Extract the (x, y) coordinate from the center of the cell holding the provided text.  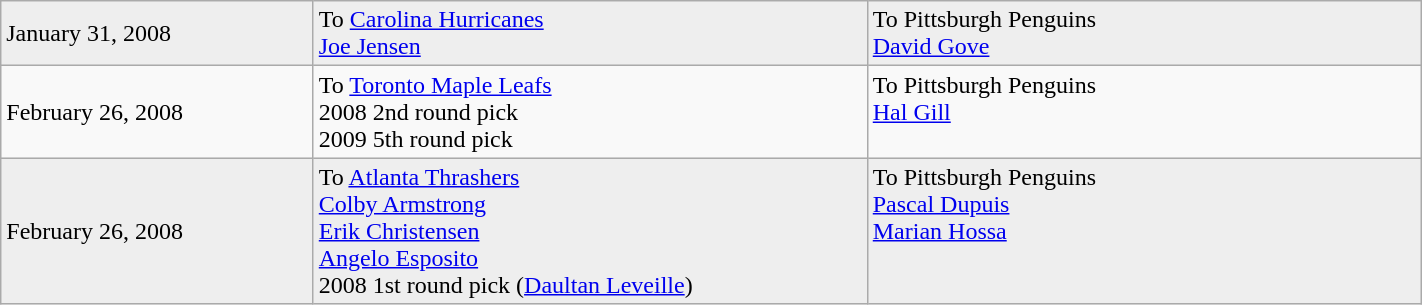
To Pittsburgh PenguinsDavid Gove (1144, 34)
To Pittsburgh PenguinsHal Gill (1144, 112)
January 31, 2008 (157, 34)
To Carolina HurricanesJoe Jensen (590, 34)
To Atlanta ThrashersColby ArmstrongErik ChristensenAngelo Esposito2008 1st round pick (Daultan Leveille) (590, 231)
To Toronto Maple Leafs2008 2nd round pick2009 5th round pick (590, 112)
To Pittsburgh PenguinsPascal DupuisMarian Hossa (1144, 231)
